Return the (X, Y) coordinate for the center point of the cell that contains the specified text.  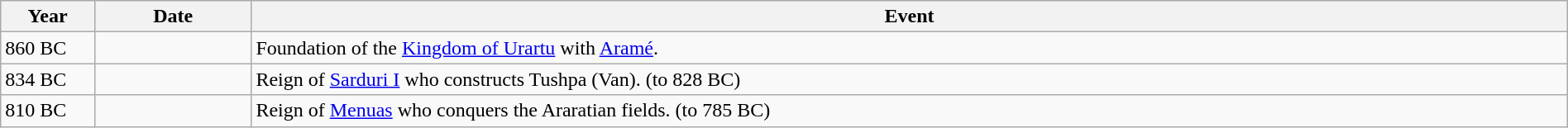
Date (172, 17)
860 BC (48, 48)
Year (48, 17)
Reign of Menuas who conquers the Araratian fields. (to 785 BC) (910, 111)
Reign of Sarduri I who constructs Tushpa (Van). (to 828 BC) (910, 79)
Event (910, 17)
834 BC (48, 79)
Foundation of the Kingdom of Urartu with Aramé. (910, 48)
810 BC (48, 111)
